From the cell containing the given text, extract its center point as [x, y] coordinate. 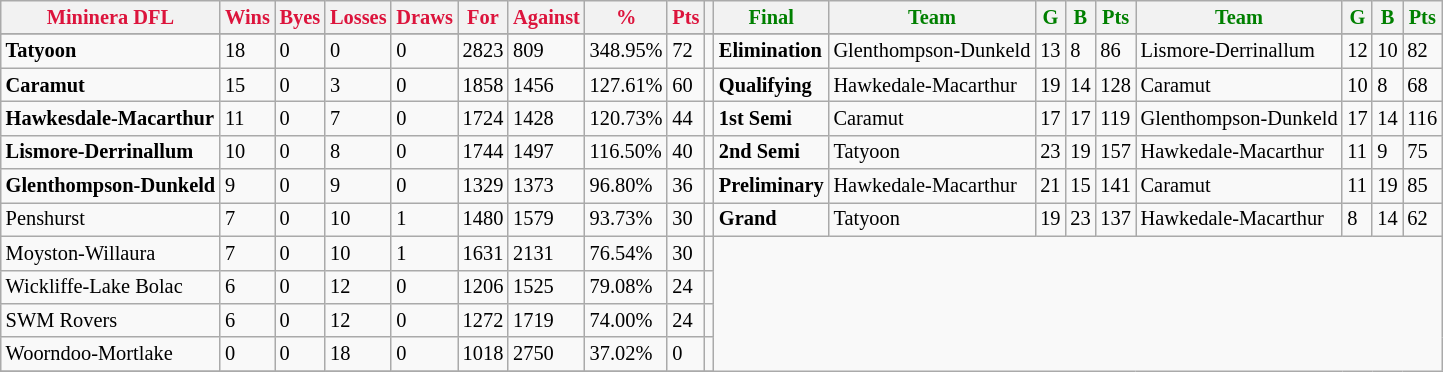
44 [686, 118]
1480 [483, 219]
Draws [424, 17]
36 [686, 186]
% [626, 17]
93.73% [626, 219]
2750 [546, 354]
13 [1050, 51]
Preliminary [772, 186]
Woorndoo-Mortlake [110, 354]
40 [686, 152]
76.54% [626, 253]
1206 [483, 287]
1579 [546, 219]
3 [358, 85]
1525 [546, 287]
1744 [483, 152]
1719 [546, 320]
Against [546, 17]
2131 [546, 253]
SWM Rovers [110, 320]
Qualifying [772, 85]
60 [686, 85]
Elimination [772, 51]
127.61% [626, 85]
2nd Semi [772, 152]
1456 [546, 85]
21 [1050, 186]
Moyston-Willaura [110, 253]
For [483, 17]
Wickliffe-Lake Bolac [110, 287]
79.08% [626, 287]
Mininera DFL [110, 17]
Hawkesdale-Macarthur [110, 118]
75 [1422, 152]
137 [1115, 219]
116 [1422, 118]
1329 [483, 186]
Penshurst [110, 219]
68 [1422, 85]
2823 [483, 51]
1631 [483, 253]
1018 [483, 354]
Grand [772, 219]
1373 [546, 186]
85 [1422, 186]
74.00% [626, 320]
348.95% [626, 51]
Losses [358, 17]
1428 [546, 118]
Final [772, 17]
157 [1115, 152]
96.80% [626, 186]
1724 [483, 118]
141 [1115, 186]
119 [1115, 118]
82 [1422, 51]
120.73% [626, 118]
128 [1115, 85]
Wins [248, 17]
1497 [546, 152]
116.50% [626, 152]
1858 [483, 85]
62 [1422, 219]
809 [546, 51]
37.02% [626, 354]
1272 [483, 320]
1st Semi [772, 118]
Byes [300, 17]
72 [686, 51]
86 [1115, 51]
